Output the (x, y) coordinate of the center of the cell containing the given text.  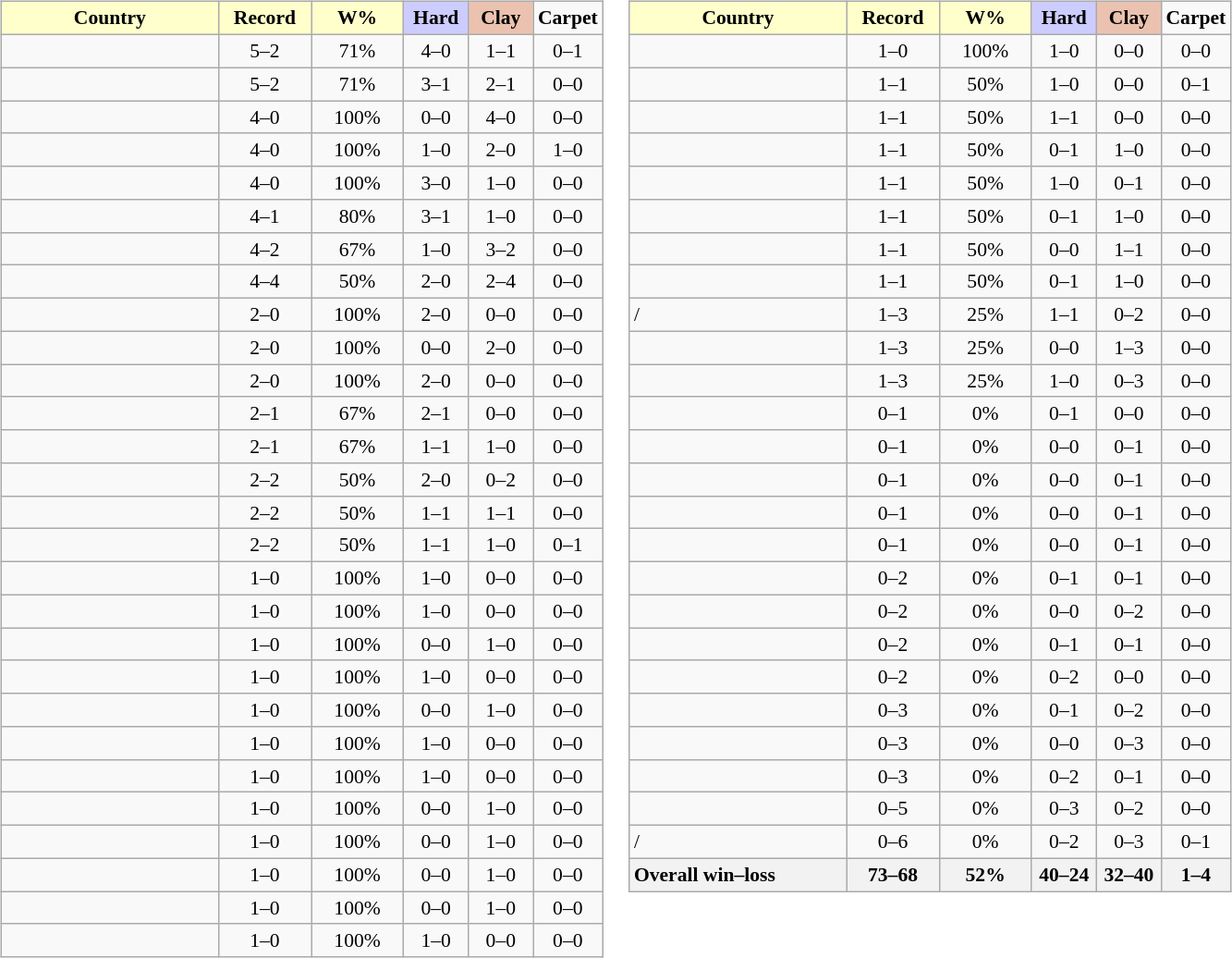
4–1 (264, 216)
2–4 (501, 282)
4–4 (264, 282)
73–68 (893, 875)
40–24 (1064, 875)
80% (357, 216)
3–2 (501, 249)
3–0 (436, 183)
Overall win–loss (738, 875)
0–6 (893, 841)
1–4 (1196, 875)
52% (985, 875)
0–5 (893, 809)
32–40 (1128, 875)
4–2 (264, 249)
